Provide the [X, Y] coordinate of the cell's center where the given text is located.  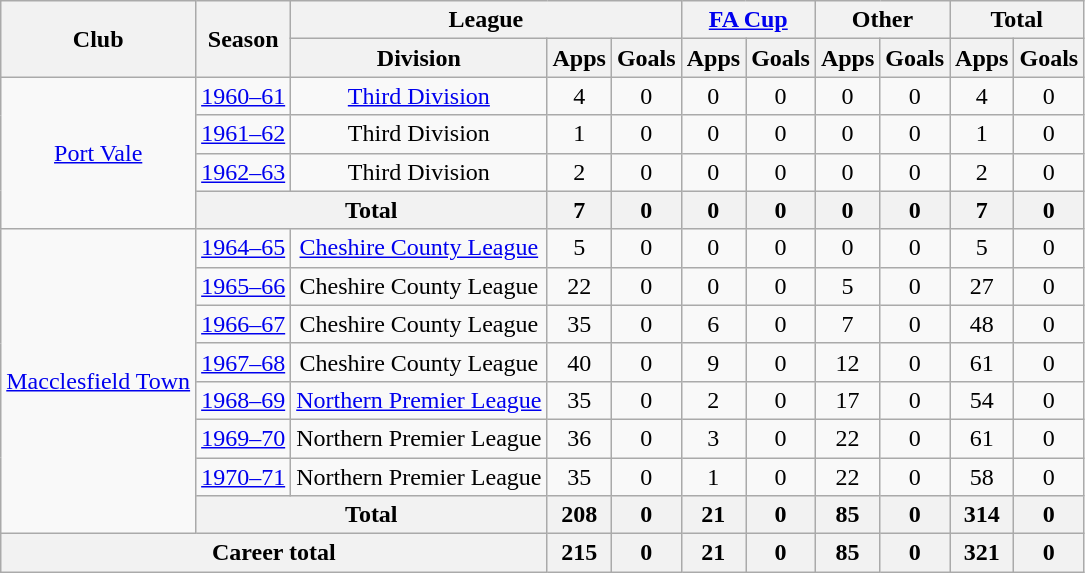
54 [982, 400]
215 [579, 553]
314 [982, 515]
9 [713, 362]
1964–65 [244, 248]
12 [847, 362]
1969–70 [244, 438]
Other [882, 20]
Season [244, 39]
Division [419, 58]
40 [579, 362]
321 [982, 553]
Club [98, 39]
1966–67 [244, 324]
Macclesfield Town [98, 381]
FA Cup [748, 20]
1970–71 [244, 477]
1961–62 [244, 134]
208 [579, 515]
1962–63 [244, 172]
17 [847, 400]
3 [713, 438]
1965–66 [244, 286]
League [486, 20]
Port Vale [98, 153]
1960–61 [244, 96]
1967–68 [244, 362]
6 [713, 324]
48 [982, 324]
Career total [274, 553]
58 [982, 477]
27 [982, 286]
36 [579, 438]
1968–69 [244, 400]
